Extract the [X, Y] coordinate from the center of the cell holding the provided text.  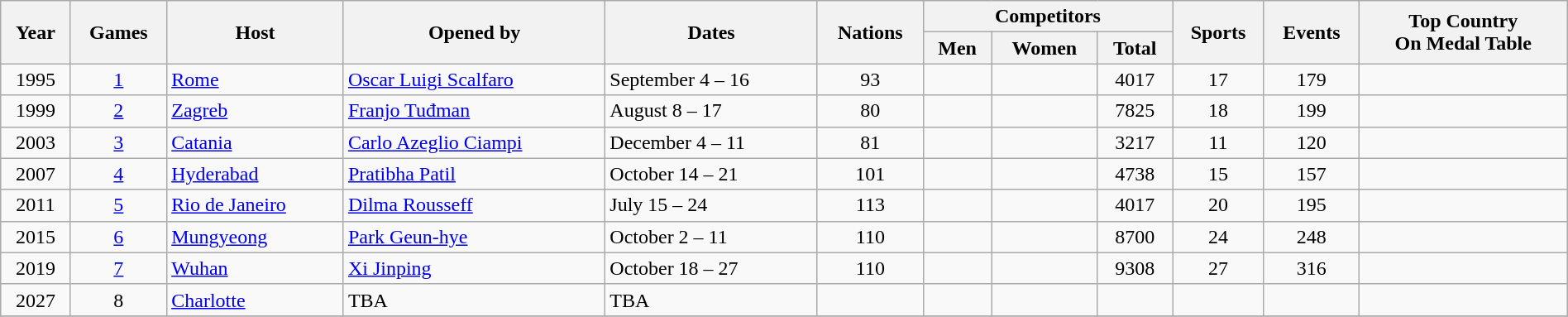
August 8 – 17 [711, 111]
2011 [36, 205]
93 [870, 79]
Nations [870, 32]
2019 [36, 268]
1 [119, 79]
7825 [1135, 111]
2027 [36, 300]
248 [1312, 237]
4738 [1135, 174]
195 [1312, 205]
Games [119, 32]
17 [1219, 79]
5 [119, 205]
Host [256, 32]
4 [119, 174]
July 15 – 24 [711, 205]
113 [870, 205]
20 [1219, 205]
1999 [36, 111]
2003 [36, 142]
September 4 – 16 [711, 79]
7 [119, 268]
199 [1312, 111]
8 [119, 300]
2015 [36, 237]
11 [1219, 142]
Total [1135, 48]
Hyderabad [256, 174]
Dilma Rousseff [474, 205]
179 [1312, 79]
December 4 – 11 [711, 142]
157 [1312, 174]
Oscar Luigi Scalfaro [474, 79]
101 [870, 174]
3217 [1135, 142]
Charlotte [256, 300]
October 14 – 21 [711, 174]
Franjo Tuđman [474, 111]
80 [870, 111]
3 [119, 142]
Rome [256, 79]
Top Country On Medal Table [1463, 32]
Dates [711, 32]
Park Geun-hye [474, 237]
27 [1219, 268]
316 [1312, 268]
Events [1312, 32]
Xi Jinping [474, 268]
2007 [36, 174]
81 [870, 142]
October 2 – 11 [711, 237]
Sports [1219, 32]
120 [1312, 142]
Rio de Janeiro [256, 205]
6 [119, 237]
Zagreb [256, 111]
Wuhan [256, 268]
Carlo Azeglio Ciampi [474, 142]
2 [119, 111]
Mungyeong [256, 237]
Men [957, 48]
Women [1045, 48]
Opened by [474, 32]
Catania [256, 142]
18 [1219, 111]
Pratibha Patil [474, 174]
Competitors [1047, 17]
15 [1219, 174]
24 [1219, 237]
9308 [1135, 268]
October 18 – 27 [711, 268]
1995 [36, 79]
Year [36, 32]
8700 [1135, 237]
